Determine the [x, y] coordinate at the center of the cell enclosing the given text.  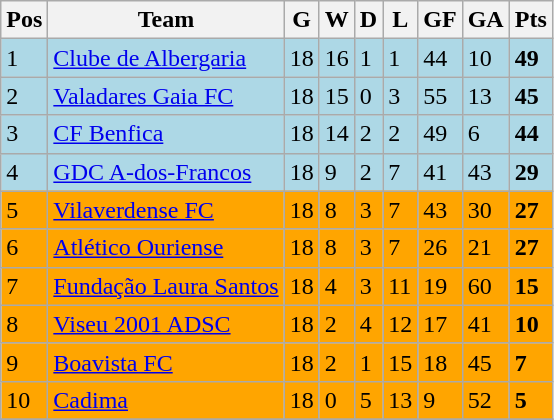
CF Benfica [166, 134]
GF [440, 20]
Boavista FC [166, 362]
19 [440, 286]
D [368, 20]
Vilaverdense FC [166, 210]
Fundação Laura Santos [166, 286]
L [400, 20]
Team [166, 20]
Atlético Ouriense [166, 248]
16 [336, 58]
14 [336, 134]
W [336, 20]
Pts [530, 20]
21 [486, 248]
G [302, 20]
12 [400, 324]
Valadares Gaia FC [166, 96]
GDC A-dos-Francos [166, 172]
55 [440, 96]
GA [486, 20]
Viseu 2001 ADSC [166, 324]
Clube de Albergaria [166, 58]
17 [440, 324]
52 [486, 400]
11 [400, 286]
60 [486, 286]
26 [440, 248]
29 [530, 172]
Cadima [166, 400]
Pos [24, 20]
30 [486, 210]
